Capture the cell that displays the provided text and extract its (X, Y) central coordinate. 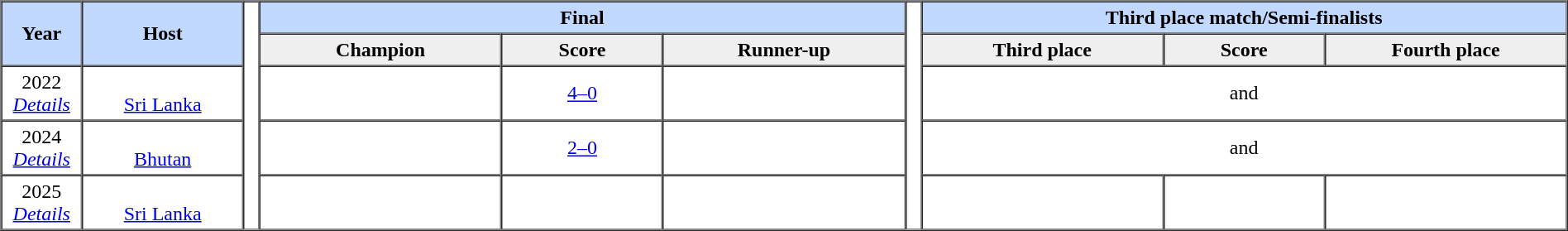
Bhutan (162, 148)
Third place match/Semi-finalists (1244, 18)
Year (42, 34)
2025Details (42, 203)
2024Details (42, 148)
2–0 (582, 148)
2022Details (42, 94)
4–0 (582, 94)
Third place (1042, 50)
Runner-up (784, 50)
Host (162, 34)
Champion (380, 50)
Final (582, 18)
Fourth place (1446, 50)
